Scan for the cell matching the given text and deliver its [X, Y] coordinate at center. 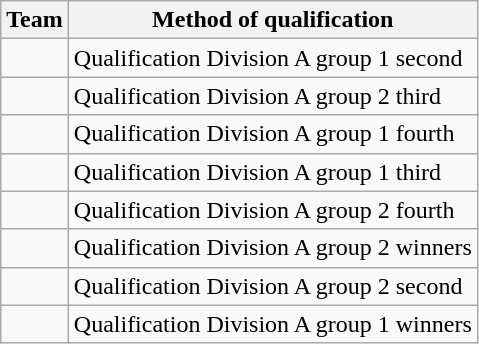
Qualification Division A group 1 fourth [272, 134]
Qualification Division A group 1 third [272, 172]
Team [35, 20]
Method of qualification [272, 20]
Qualification Division A group 2 second [272, 286]
Qualification Division A group 2 fourth [272, 210]
Qualification Division A group 2 winners [272, 248]
Qualification Division A group 2 third [272, 96]
Qualification Division A group 1 second [272, 58]
Qualification Division A group 1 winners [272, 324]
